From the cell containing the given text, extract its center point as [x, y] coordinate. 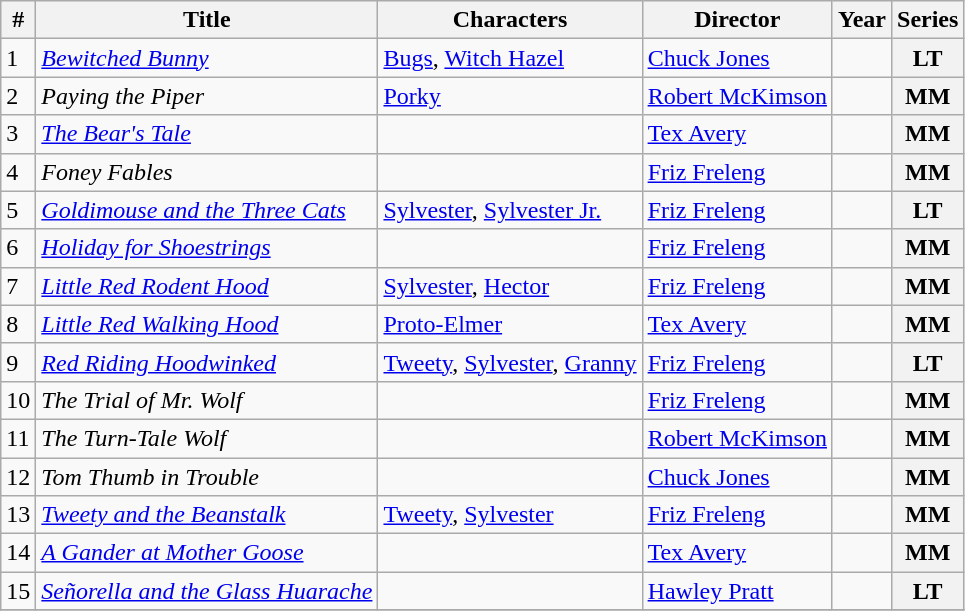
Proto-Elmer [510, 324]
Goldimouse and the Three Cats [207, 210]
Bewitched Bunny [207, 58]
Title [207, 20]
Director [737, 20]
2 [18, 96]
7 [18, 286]
15 [18, 591]
8 [18, 324]
Tom Thumb in Trouble [207, 477]
Year [862, 20]
Red Riding Hoodwinked [207, 362]
Tweety, Sylvester [510, 515]
14 [18, 553]
The Turn-Tale Wolf [207, 438]
The Bear's Tale [207, 134]
Foney Fables [207, 172]
Tweety, Sylvester, Granny [510, 362]
4 [18, 172]
A Gander at Mother Goose [207, 553]
12 [18, 477]
10 [18, 400]
Tweety and the Beanstalk [207, 515]
Little Red Walking Hood [207, 324]
Characters [510, 20]
9 [18, 362]
5 [18, 210]
# [18, 20]
Hawley Pratt [737, 591]
Sylvester, Sylvester Jr. [510, 210]
Little Red Rodent Hood [207, 286]
Señorella and the Glass Huarache [207, 591]
Bugs, Witch Hazel [510, 58]
1 [18, 58]
3 [18, 134]
Paying the Piper [207, 96]
11 [18, 438]
The Trial of Mr. Wolf [207, 400]
13 [18, 515]
Series [928, 20]
6 [18, 248]
Sylvester, Hector [510, 286]
Holiday for Shoestrings [207, 248]
Porky [510, 96]
